Find where the given text appears and provide that cell's center as (X, Y) coordinate. 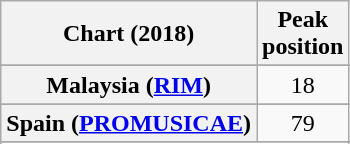
Spain (PROMUSICAE) (129, 123)
18 (303, 85)
Chart (2018) (129, 34)
Malaysia (RIM) (129, 85)
Peak position (303, 34)
79 (303, 123)
